Output the [x, y] coordinate of the center of the cell containing the given text.  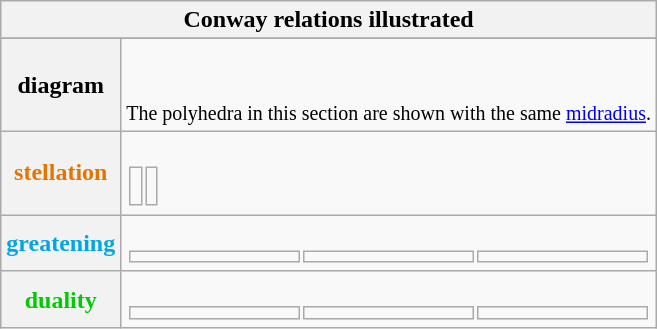
The polyhedra in this section are shown with the same midradius. [389, 85]
duality [61, 300]
Conway relations illustrated [329, 20]
greatening [61, 242]
diagram [61, 85]
stellation [61, 173]
